From the cell containing the given text, extract its center point as (X, Y) coordinate. 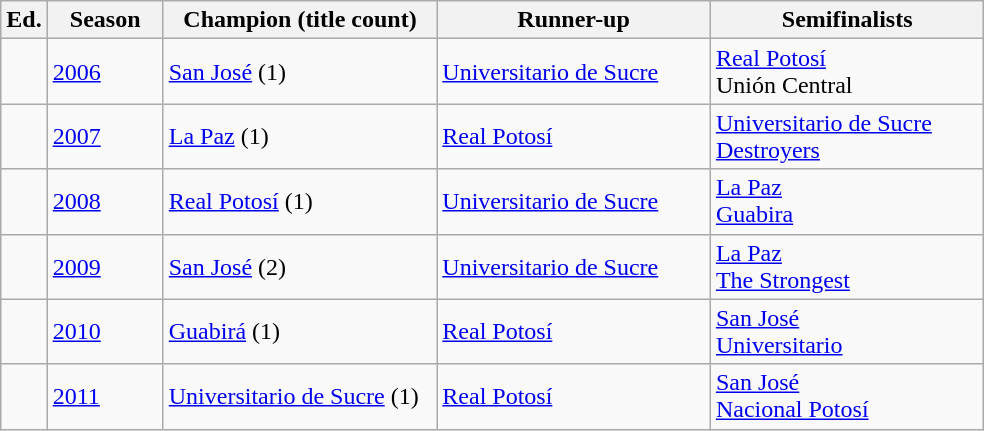
Real Potosí (1) (300, 202)
Guabirá (1) (300, 332)
Semifinalists (847, 20)
La PazGuabira (847, 202)
La Paz (1) (300, 136)
Universitario de Sucre Destroyers (847, 136)
Champion (title count) (300, 20)
La PazThe Strongest (847, 266)
2007 (105, 136)
2006 (105, 72)
Universitario de Sucre (1) (300, 396)
2008 (105, 202)
San JoséNacional Potosí (847, 396)
San José (2) (300, 266)
Season (105, 20)
2010 (105, 332)
San José Universitario (847, 332)
2009 (105, 266)
2011 (105, 396)
San José (1) (300, 72)
Runner-up (574, 20)
Ed. (24, 20)
Real PotosíUnión Central (847, 72)
